Find where the given text appears and provide that cell's center as (X, Y) coordinate. 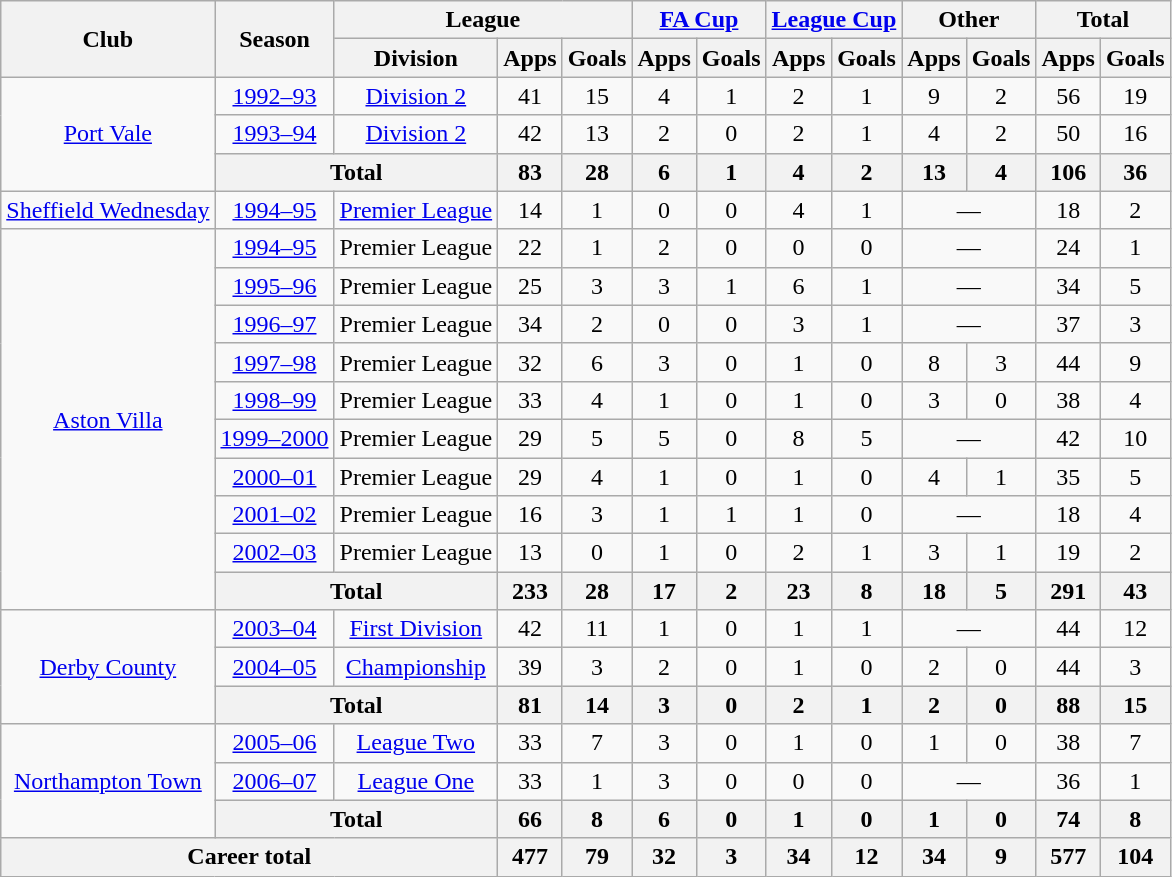
2006–07 (274, 781)
81 (530, 705)
39 (530, 667)
Career total (250, 857)
FA Cup (699, 20)
37 (1068, 324)
104 (1135, 857)
League Cup (834, 20)
2004–05 (274, 667)
23 (798, 591)
Northampton Town (108, 781)
43 (1135, 591)
Championship (416, 667)
477 (530, 857)
Sheffield Wednesday (108, 210)
56 (1068, 96)
74 (1068, 819)
League Two (416, 743)
88 (1068, 705)
17 (664, 591)
233 (530, 591)
2005–06 (274, 743)
First Division (416, 629)
83 (530, 172)
25 (530, 286)
2003–04 (274, 629)
79 (597, 857)
1997–98 (274, 362)
Other (969, 20)
1992–93 (274, 96)
1996–97 (274, 324)
Season (274, 39)
50 (1068, 134)
Aston Villa (108, 420)
League One (416, 781)
2002–03 (274, 553)
1995–96 (274, 286)
1998–99 (274, 400)
24 (1068, 248)
41 (530, 96)
66 (530, 819)
Club (108, 39)
22 (530, 248)
League (483, 20)
Derby County (108, 667)
2001–02 (274, 515)
11 (597, 629)
10 (1135, 438)
Division (416, 58)
1993–94 (274, 134)
Port Vale (108, 134)
35 (1068, 477)
2000–01 (274, 477)
291 (1068, 591)
106 (1068, 172)
577 (1068, 857)
1999–2000 (274, 438)
